For the text-containing cell, return its midpoint in (X, Y) coordinate format. 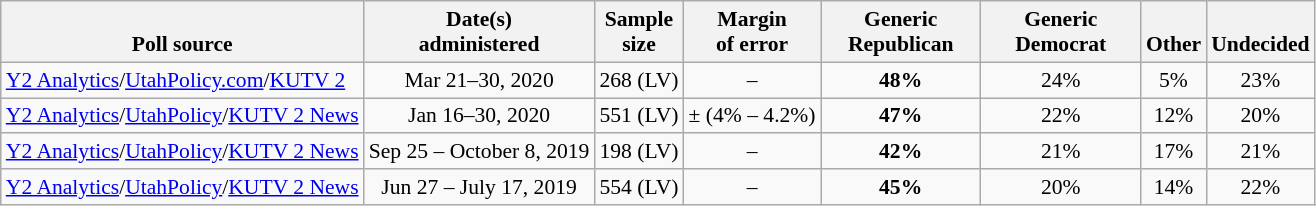
554 (LV) (638, 187)
12% (1174, 116)
47% (901, 116)
48% (901, 80)
GenericRepublican (901, 32)
Other (1174, 32)
42% (901, 152)
198 (LV) (638, 152)
Date(s)administered (480, 32)
Jun 27 – July 17, 2019 (480, 187)
Sep 25 – October 8, 2019 (480, 152)
14% (1174, 187)
Poll source (182, 32)
Marginof error (752, 32)
Jan 16–30, 2020 (480, 116)
5% (1174, 80)
Undecided (1260, 32)
24% (1061, 80)
Mar 21–30, 2020 (480, 80)
268 (LV) (638, 80)
Y2 Analytics/UtahPolicy.com/KUTV 2 (182, 80)
551 (LV) (638, 116)
Samplesize (638, 32)
17% (1174, 152)
23% (1260, 80)
45% (901, 187)
GenericDemocrat (1061, 32)
± (4% – 4.2%) (752, 116)
